From the cell containing the given text, extract its center point as (x, y) coordinate. 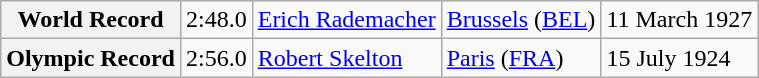
2:48.0 (216, 20)
Erich Rademacher (346, 20)
15 July 1924 (680, 58)
2:56.0 (216, 58)
Brussels (BEL) (521, 20)
11 March 1927 (680, 20)
Paris (FRA) (521, 58)
World Record (91, 20)
Robert Skelton (346, 58)
Olympic Record (91, 58)
